Return (X, Y) of the center of cell containing provided text 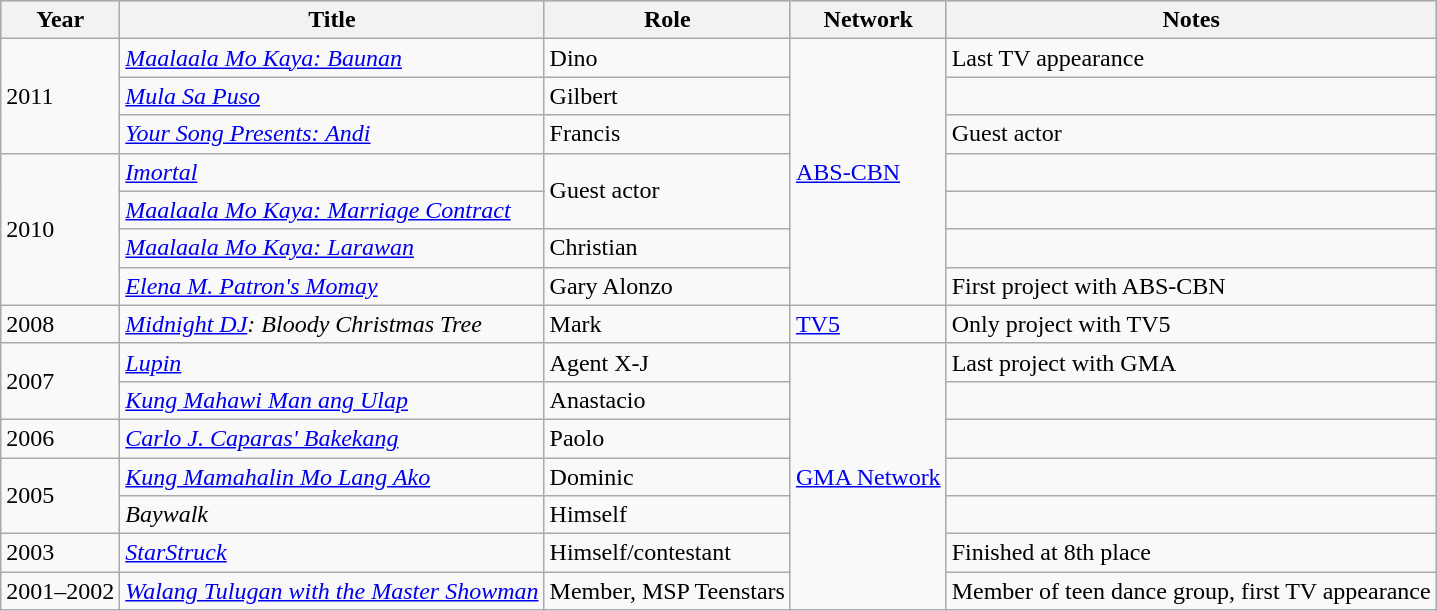
Notes (1191, 20)
Year (60, 20)
2005 (60, 496)
StarStruck (332, 553)
TV5 (868, 324)
Member of teen dance group, first TV appearance (1191, 591)
2010 (60, 229)
Himself (667, 515)
Gary Alonzo (667, 286)
Only project with TV5 (1191, 324)
Last TV appearance (1191, 58)
Himself/contestant (667, 553)
ABS-CBN (868, 172)
Last project with GMA (1191, 362)
Mula Sa Puso (332, 96)
Kung Mahawi Man ang Ulap (332, 400)
Role (667, 20)
Carlo J. Caparas' Bakekang (332, 438)
2001–2002 (60, 591)
Midnight DJ: Bloody Christmas Tree (332, 324)
Anastacio (667, 400)
Your Song Presents: Andi (332, 134)
GMA Network (868, 476)
Imortal (332, 172)
Member, MSP Teenstars (667, 591)
Network (868, 20)
Maalaala Mo Kaya: Marriage Contract (332, 210)
Maalaala Mo Kaya: Larawan (332, 248)
Baywalk (332, 515)
Maalaala Mo Kaya: Baunan (332, 58)
Walang Tulugan with the Master Showman (332, 591)
Lupin (332, 362)
2006 (60, 438)
Gilbert (667, 96)
2007 (60, 381)
2011 (60, 96)
Paolo (667, 438)
Dino (667, 58)
2003 (60, 553)
2008 (60, 324)
Finished at 8th place (1191, 553)
Agent X-J (667, 362)
Dominic (667, 477)
First project with ABS-CBN (1191, 286)
Kung Mamahalin Mo Lang Ako (332, 477)
Christian (667, 248)
Mark (667, 324)
Francis (667, 134)
Elena M. Patron's Momay (332, 286)
Title (332, 20)
